From the cell containing the given text, extract its center point as (x, y) coordinate. 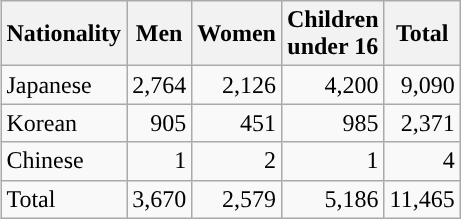
2,371 (422, 123)
2,126 (237, 85)
9,090 (422, 85)
11,465 (422, 199)
Japanese (64, 85)
2 (237, 161)
4,200 (332, 85)
Men (160, 34)
2,764 (160, 85)
905 (160, 123)
2,579 (237, 199)
985 (332, 123)
451 (237, 123)
4 (422, 161)
Childrenunder 16 (332, 34)
Women (237, 34)
3,670 (160, 199)
5,186 (332, 199)
Chinese (64, 161)
Nationality (64, 34)
Korean (64, 123)
